Search for the cell housing the specified text and yield its (x, y) center coordinate. 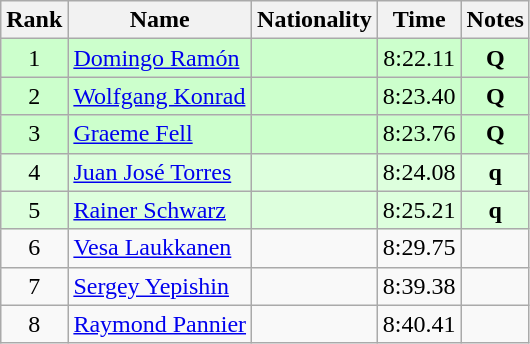
Wolfgang Konrad (160, 96)
Notes (495, 20)
8:24.08 (419, 172)
Raymond Pannier (160, 324)
Time (419, 20)
1 (34, 58)
8 (34, 324)
6 (34, 248)
Rank (34, 20)
8:25.21 (419, 210)
8:22.11 (419, 58)
8:40.41 (419, 324)
Juan José Torres (160, 172)
8:23.76 (419, 134)
5 (34, 210)
8:39.38 (419, 286)
8:29.75 (419, 248)
Domingo Ramón (160, 58)
8:23.40 (419, 96)
4 (34, 172)
2 (34, 96)
Nationality (315, 20)
7 (34, 286)
3 (34, 134)
Graeme Fell (160, 134)
Vesa Laukkanen (160, 248)
Sergey Yepishin (160, 286)
Name (160, 20)
Rainer Schwarz (160, 210)
